Determine the [x, y] coordinate at the center of the cell enclosing the given text.  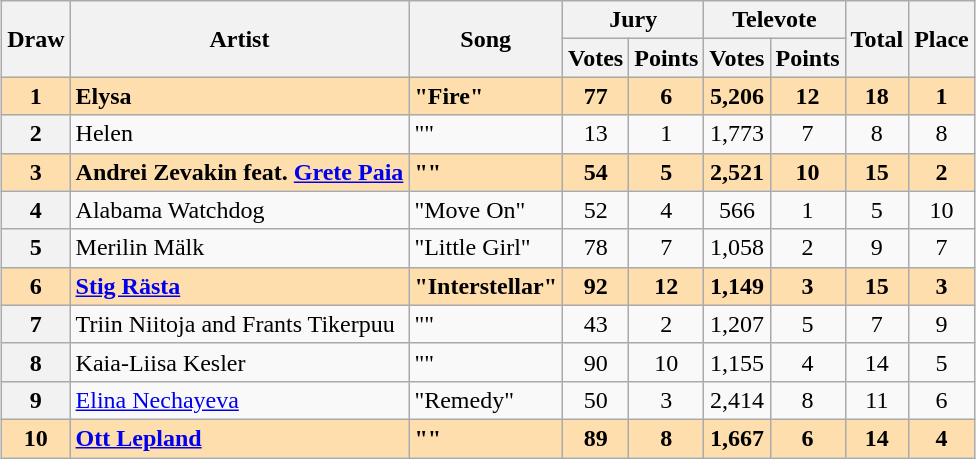
13 [596, 134]
1,773 [737, 134]
Elina Nechayeva [240, 400]
Alabama Watchdog [240, 210]
52 [596, 210]
Song [486, 39]
2,414 [737, 400]
"Little Girl" [486, 248]
Ott Lepland [240, 438]
5,206 [737, 96]
Artist [240, 39]
"Remedy" [486, 400]
77 [596, 96]
Helen [240, 134]
90 [596, 362]
18 [877, 96]
11 [877, 400]
92 [596, 286]
1,149 [737, 286]
1,058 [737, 248]
1,155 [737, 362]
Andrei Zevakin feat. Grete Paia [240, 172]
50 [596, 400]
Triin Niitoja and Frants Tikerpuu [240, 324]
Kaia-Liisa Kesler [240, 362]
43 [596, 324]
54 [596, 172]
Elysa [240, 96]
Merilin Mälk [240, 248]
Total [877, 39]
Draw [36, 39]
"Fire" [486, 96]
Stig Rästa [240, 286]
1,667 [737, 438]
89 [596, 438]
78 [596, 248]
1,207 [737, 324]
"Move On" [486, 210]
Jury [634, 20]
Place [942, 39]
Televote [774, 20]
2,521 [737, 172]
"Interstellar" [486, 286]
566 [737, 210]
